Determine the (X, Y) coordinate at the center of the cell enclosing the given text.  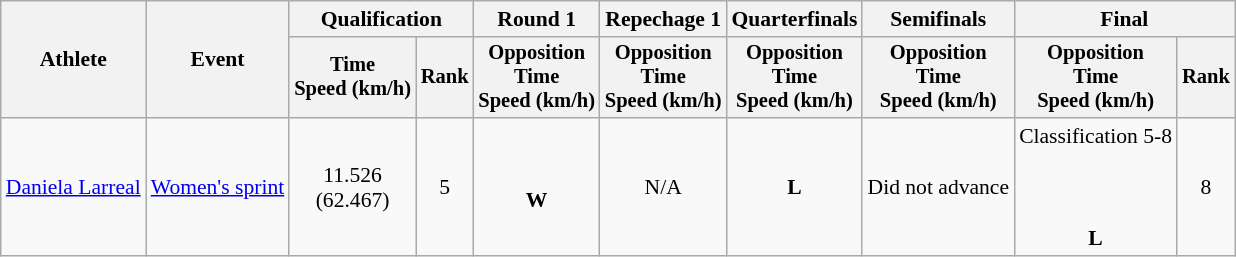
Daniela Larreal (74, 187)
Did not advance (938, 187)
8 (1206, 187)
11.526(62.467) (352, 187)
W (536, 187)
Athlete (74, 60)
Classification 5-8L (1096, 187)
Women's sprint (218, 187)
Qualification (381, 19)
N/A (664, 187)
Repechage 1 (664, 19)
Semifinals (938, 19)
L (794, 187)
Final (1124, 19)
Round 1 (536, 19)
Event (218, 60)
5 (445, 187)
TimeSpeed (km/h) (352, 78)
Quarterfinals (794, 19)
